Return [x, y] of the center of cell containing provided text 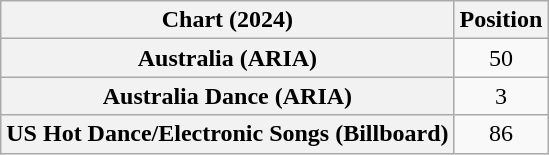
Australia Dance (ARIA) [228, 96]
3 [501, 96]
Chart (2024) [228, 20]
US Hot Dance/Electronic Songs (Billboard) [228, 134]
Australia (ARIA) [228, 58]
50 [501, 58]
86 [501, 134]
Position [501, 20]
